Return (x, y) of the center of cell containing provided text 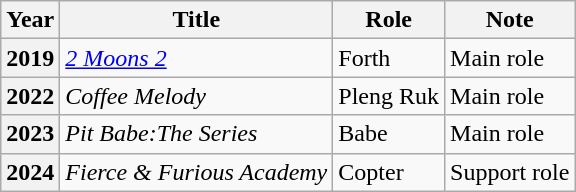
2024 (30, 172)
Support role (510, 172)
Copter (389, 172)
2022 (30, 96)
2019 (30, 58)
Note (510, 20)
Babe (389, 134)
2 Moons 2 (196, 58)
Pit Babe:The Series (196, 134)
Coffee Melody (196, 96)
Fierce & Furious Academy (196, 172)
Role (389, 20)
2023 (30, 134)
Forth (389, 58)
Title (196, 20)
Pleng Ruk (389, 96)
Year (30, 20)
